Find where the given text appears and provide that cell's center as (x, y) coordinate. 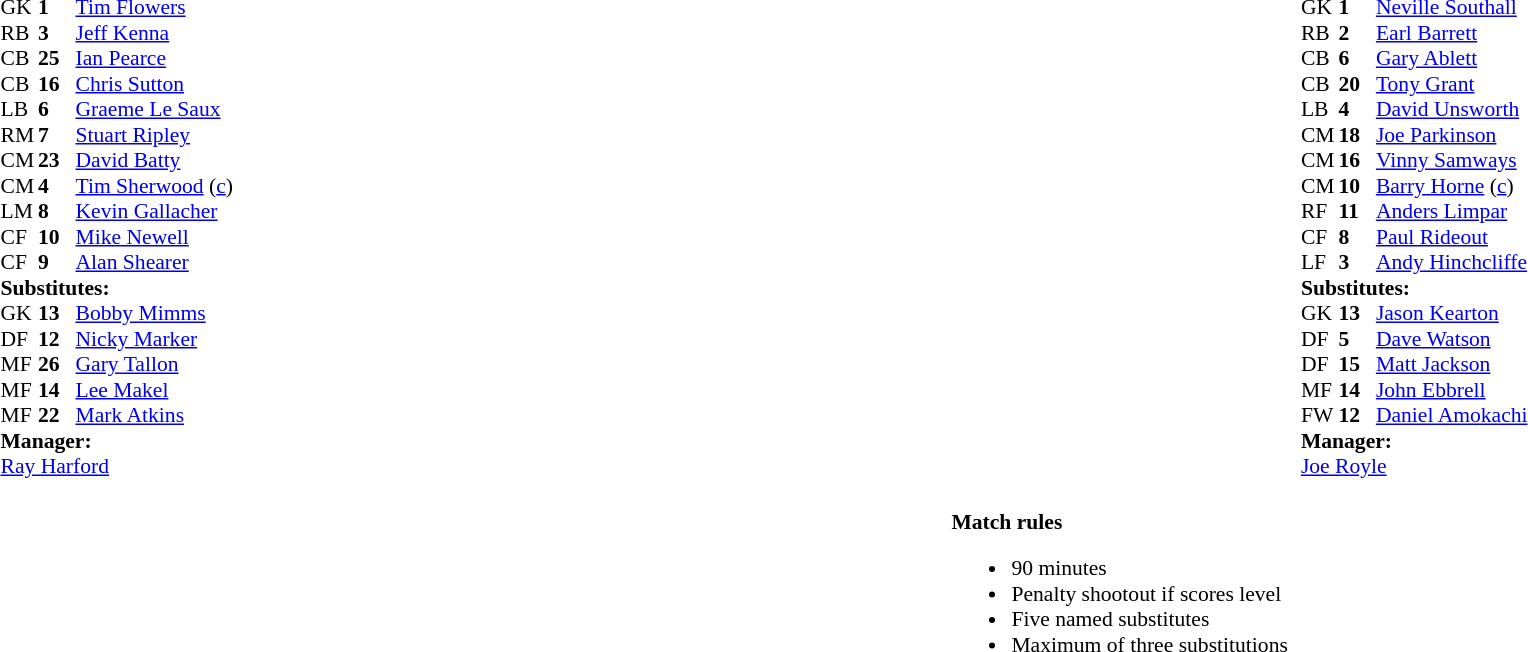
Stuart Ripley (155, 135)
Tim Sherwood (c) (155, 186)
Dave Watson (1452, 339)
Bobby Mimms (155, 313)
Mark Atkins (155, 415)
5 (1357, 339)
Matt Jackson (1452, 365)
RM (19, 135)
Jeff Kenna (155, 33)
John Ebbrell (1452, 390)
18 (1357, 135)
Andy Hinchcliffe (1452, 263)
David Batty (155, 161)
Lee Makel (155, 390)
Paul Rideout (1452, 237)
LM (19, 211)
RF (1320, 211)
Joe Royle (1414, 467)
Barry Horne (c) (1452, 186)
15 (1357, 365)
Gary Tallon (155, 365)
Anders Limpar (1452, 211)
FW (1320, 415)
Joe Parkinson (1452, 135)
Alan Shearer (155, 263)
Mike Newell (155, 237)
Daniel Amokachi (1452, 415)
26 (57, 365)
David Unsworth (1452, 109)
25 (57, 59)
Graeme Le Saux (155, 109)
LF (1320, 263)
Vinny Samways (1452, 161)
Jason Kearton (1452, 313)
Chris Sutton (155, 84)
Tony Grant (1452, 84)
2 (1357, 33)
7 (57, 135)
Kevin Gallacher (155, 211)
11 (1357, 211)
Earl Barrett (1452, 33)
Gary Ablett (1452, 59)
22 (57, 415)
9 (57, 263)
Ray Harford (116, 467)
23 (57, 161)
Ian Pearce (155, 59)
20 (1357, 84)
Nicky Marker (155, 339)
